Find where the given text appears and provide that cell's center as (X, Y) coordinate. 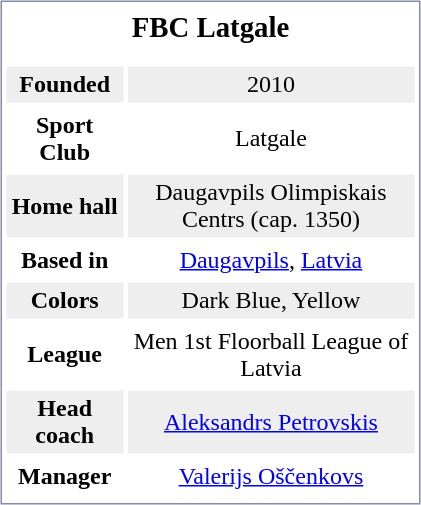
Home hall (64, 206)
Dark Blue, Yellow (270, 300)
Aleksandrs Petrovskis (270, 422)
Manager (64, 476)
Daugavpils Olimpiskais Centrs (cap. 1350) (270, 206)
League (64, 354)
2010 (270, 84)
Head coach (64, 422)
Colors (64, 300)
Daugavpils, Latvia (270, 260)
Latgale (270, 138)
Founded (64, 84)
Valerijs Oščenkovs (270, 476)
Based in (64, 260)
Men 1st Floorball League of Latvia (270, 354)
FBC Latgale (210, 27)
Sport Club (64, 138)
